Scan for the cell matching the given text and deliver its (x, y) coordinate at center. 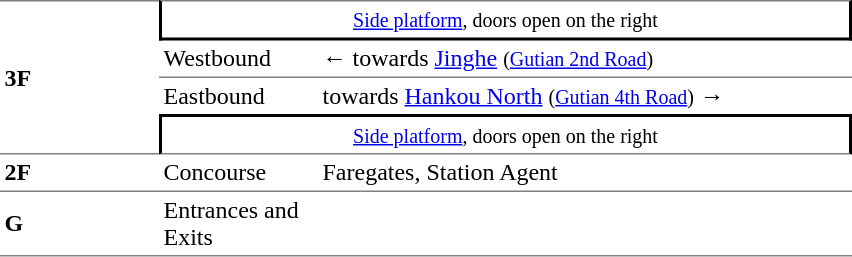
Eastbound (238, 95)
Faregates, Station Agent (585, 173)
2F (80, 173)
Entrances and Exits (238, 224)
3F (80, 77)
towards Hankou North (Gutian 4th Road) → (585, 95)
← towards Jinghe (Gutian 2nd Road) (585, 58)
Westbound (238, 58)
G (80, 224)
Concourse (238, 173)
